Output the (X, Y) coordinate of the center of the cell containing the given text.  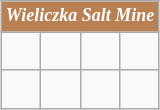
Wieliczka Salt Mine (80, 16)
